For the text-containing cell, return its midpoint in (x, y) coordinate format. 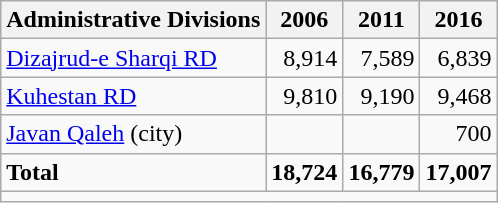
Kuhestan RD (134, 96)
Javan Qaleh (city) (134, 134)
17,007 (458, 172)
18,724 (304, 172)
Dizajrud-e Sharqi RD (134, 58)
9,468 (458, 96)
700 (458, 134)
8,914 (304, 58)
16,779 (382, 172)
Administrative Divisions (134, 20)
2016 (458, 20)
2011 (382, 20)
6,839 (458, 58)
2006 (304, 20)
Total (134, 172)
9,190 (382, 96)
7,589 (382, 58)
9,810 (304, 96)
